Output the [x, y] coordinate of the center of the cell containing the given text.  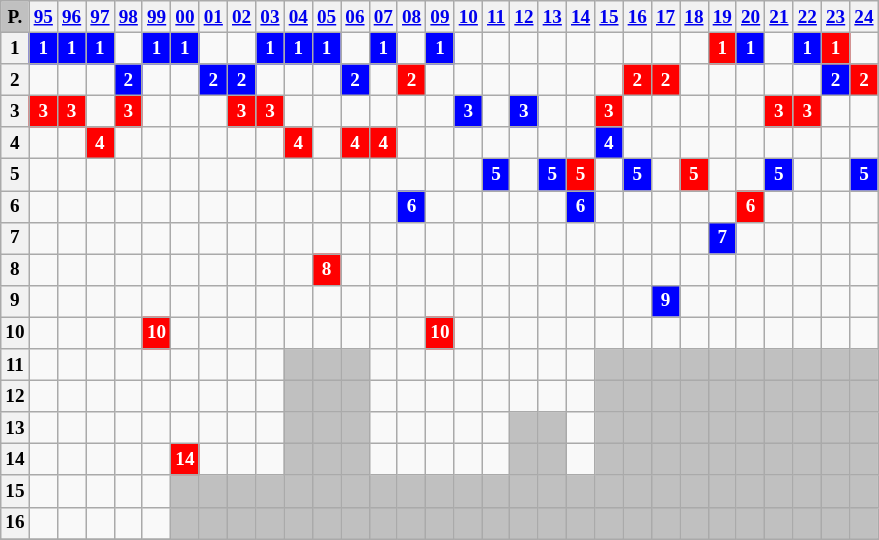
00 [185, 17]
06 [355, 17]
22 [807, 17]
09 [440, 17]
23 [835, 17]
95 [43, 17]
P. [15, 17]
98 [128, 17]
07 [383, 17]
02 [241, 17]
96 [71, 17]
24 [864, 17]
17 [665, 17]
08 [411, 17]
04 [298, 17]
99 [156, 17]
05 [326, 17]
19 [722, 17]
20 [750, 17]
21 [779, 17]
01 [213, 17]
97 [100, 17]
03 [270, 17]
18 [694, 17]
